Extract the [x, y] coordinate from the center of the cell holding the provided text.  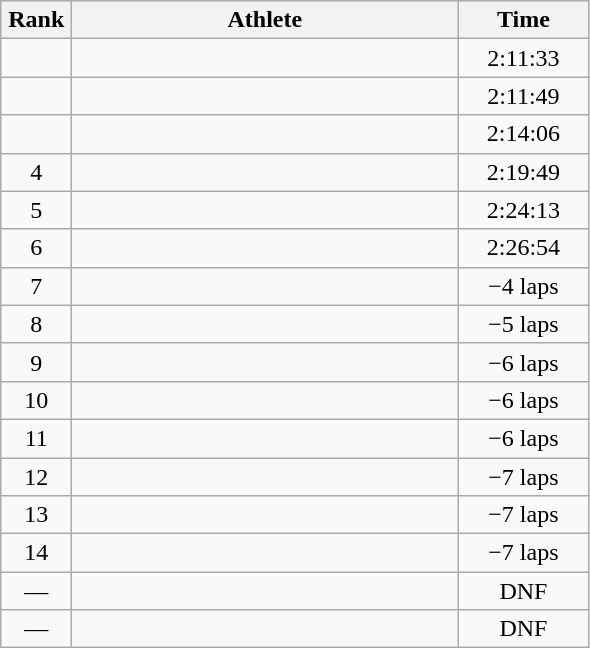
12 [36, 477]
2:26:54 [524, 248]
2:11:49 [524, 96]
8 [36, 324]
2:11:33 [524, 58]
5 [36, 210]
7 [36, 286]
Time [524, 20]
6 [36, 248]
10 [36, 400]
2:19:49 [524, 172]
−4 laps [524, 286]
2:14:06 [524, 134]
4 [36, 172]
13 [36, 515]
Athlete [265, 20]
−5 laps [524, 324]
2:24:13 [524, 210]
Rank [36, 20]
11 [36, 438]
14 [36, 553]
9 [36, 362]
